Scan for the cell matching the given text and deliver its (X, Y) coordinate at center. 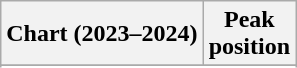
Chart (2023–2024) (102, 34)
Peakposition (249, 34)
